Capture the cell that displays the provided text and extract its (x, y) central coordinate. 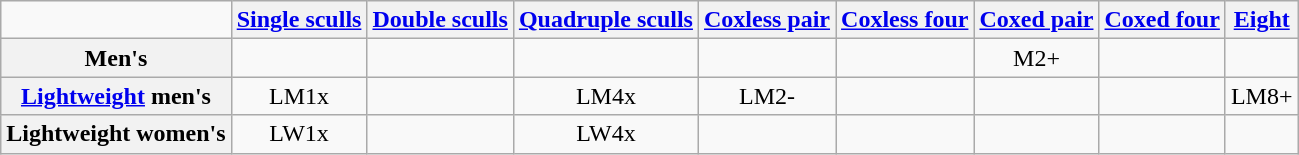
Double sculls (440, 20)
M2+ (1036, 58)
Eight (1262, 20)
LM8+ (1262, 96)
LW1x (299, 134)
Coxless four (905, 20)
Coxed pair (1036, 20)
Men's (116, 58)
Coxless pair (766, 20)
Quadruple sculls (606, 20)
Lightweight women's (116, 134)
LM1x (299, 96)
LW4x (606, 134)
Coxed four (1162, 20)
LM2- (766, 96)
LM4x (606, 96)
Lightweight men's (116, 96)
Single sculls (299, 20)
